Return the (x, y) coordinate for the center point of the cell that contains the specified text.  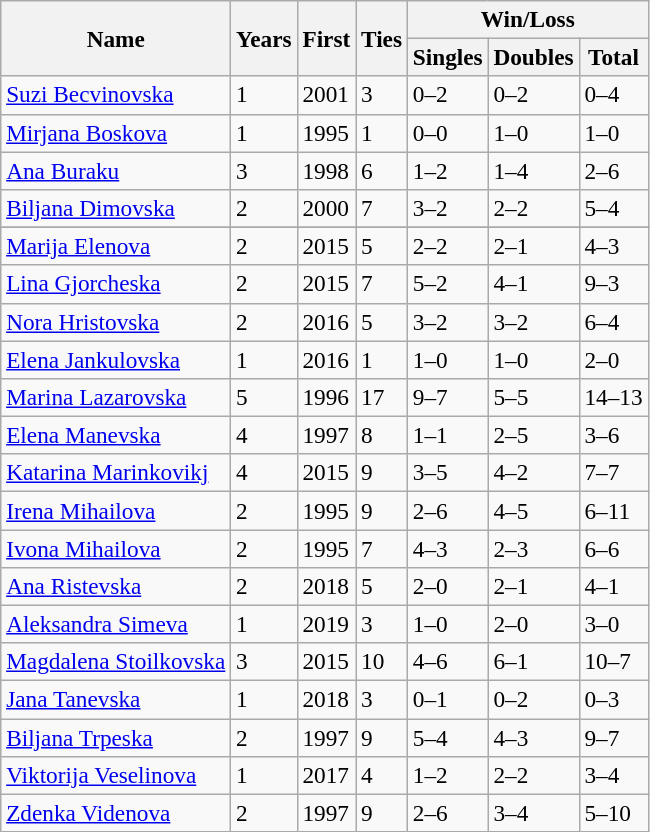
6–6 (614, 548)
Biljana Trpeska (116, 737)
14–13 (614, 397)
Magdalena Stoilkovska (116, 662)
2019 (326, 624)
4–2 (534, 473)
2–5 (534, 435)
Katarina Marinkovikj (116, 473)
0–0 (448, 133)
Irena Mihailova (116, 510)
Elena Manevska (116, 435)
5–10 (614, 813)
2001 (326, 95)
Name (116, 38)
Ana Ristevska (116, 586)
5–2 (448, 284)
Aleksandra Simeva (116, 624)
Doubles (534, 57)
1996 (326, 397)
6–11 (614, 510)
3–5 (448, 473)
6–4 (614, 322)
Biljana Dimovska (116, 208)
4–6 (448, 662)
8 (382, 435)
Nora Hristovska (116, 322)
0–3 (614, 699)
Years (264, 38)
1–4 (534, 170)
2000 (326, 208)
3–6 (614, 435)
Marija Elenova (116, 246)
Viktorija Veselinova (116, 775)
Jana Tanevska (116, 699)
10 (382, 662)
5–5 (534, 397)
10–7 (614, 662)
0–1 (448, 699)
1998 (326, 170)
Ana Buraku (116, 170)
Ivona Mihailova (116, 548)
Zdenka Videnova (116, 813)
Ties (382, 38)
Suzi Becvinovska (116, 95)
Total (614, 57)
Lina Gjorcheska (116, 284)
Mirjana Boskova (116, 133)
2017 (326, 775)
9–3 (614, 284)
Marina Lazarovska (116, 397)
First (326, 38)
6–1 (534, 662)
17 (382, 397)
6 (382, 170)
3–0 (614, 624)
7–7 (614, 473)
2–3 (534, 548)
0–4 (614, 95)
4–5 (534, 510)
Win/Loss (528, 19)
1–1 (448, 435)
Singles (448, 57)
Elena Jankulovska (116, 359)
